Provide the [x, y] coordinate of the cell's center where the given text is located.  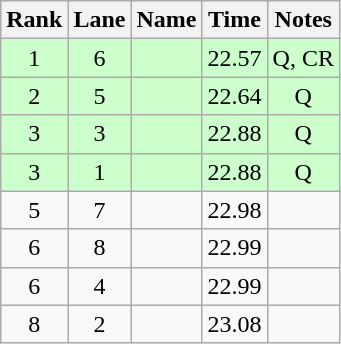
4 [100, 286]
Time [234, 20]
22.98 [234, 210]
23.08 [234, 324]
Name [166, 20]
Notes [303, 20]
22.57 [234, 58]
Lane [100, 20]
7 [100, 210]
22.64 [234, 96]
Q, CR [303, 58]
Rank [34, 20]
